Capture the cell that displays the provided text and extract its [x, y] central coordinate. 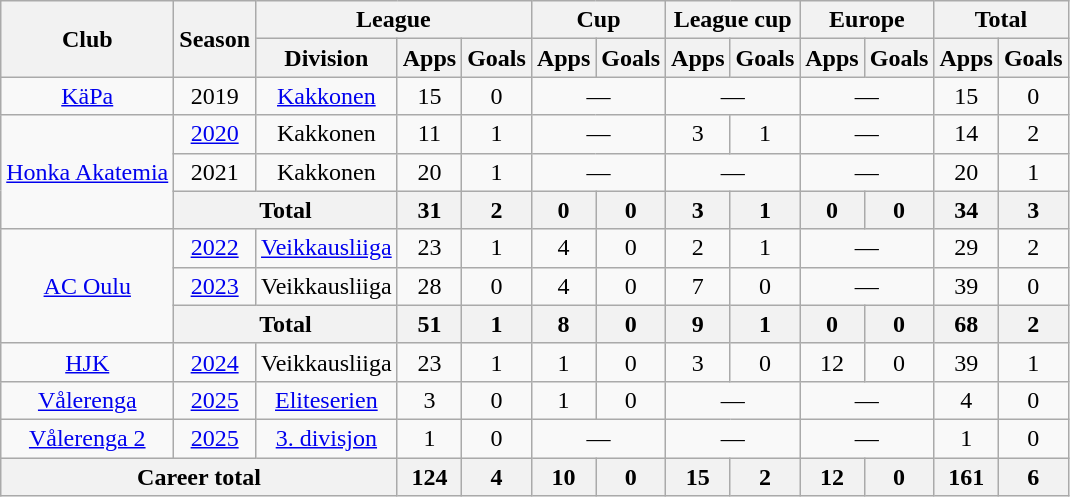
League cup [733, 20]
Season [215, 39]
Vålerenga 2 [88, 438]
HJK [88, 362]
6 [1033, 477]
8 [563, 324]
2020 [215, 134]
34 [966, 210]
161 [966, 477]
68 [966, 324]
10 [563, 477]
7 [698, 286]
3. divisjon [327, 438]
Career total [199, 477]
31 [429, 210]
Cup [598, 20]
Eliteserien [327, 400]
Division [327, 58]
Europe [867, 20]
9 [698, 324]
11 [429, 134]
Club [88, 39]
29 [966, 248]
124 [429, 477]
League [394, 20]
2021 [215, 172]
2019 [215, 96]
AC Oulu [88, 286]
2022 [215, 248]
2023 [215, 286]
14 [966, 134]
Vålerenga [88, 400]
KäPa [88, 96]
2024 [215, 362]
28 [429, 286]
Honka Akatemia [88, 172]
51 [429, 324]
